Determine the (X, Y) coordinate at the center of the cell enclosing the given text.  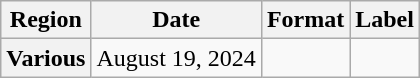
August 19, 2024 (176, 58)
Region (46, 20)
Various (46, 58)
Format (305, 20)
Date (176, 20)
Label (385, 20)
